Return the (x, y) coordinate for the center point of the cell that contains the specified text.  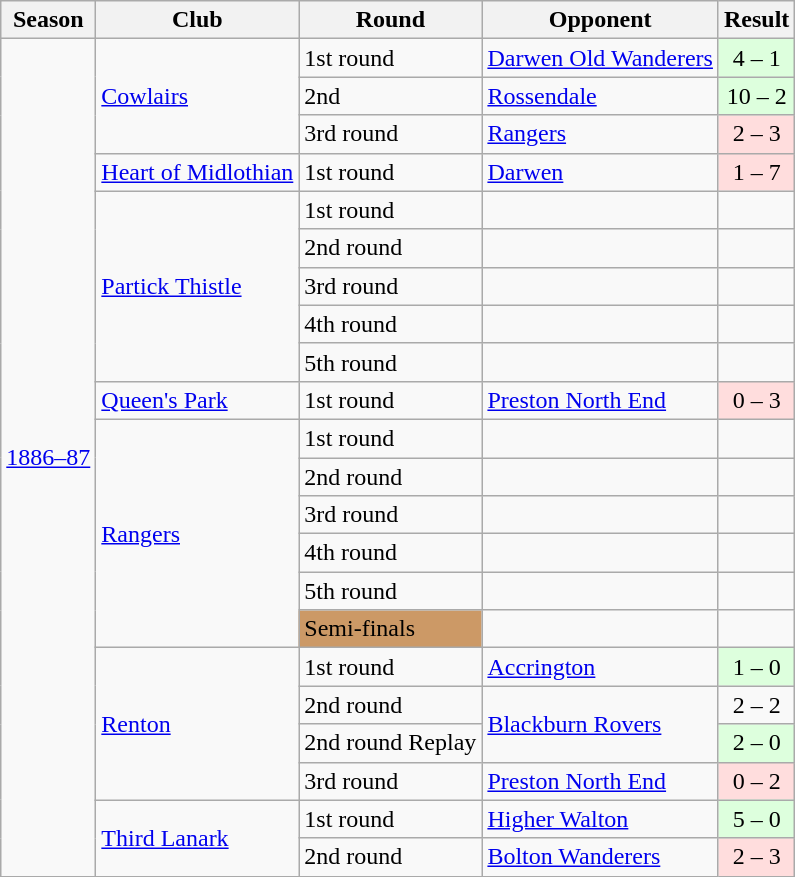
2 – 2 (756, 705)
Third Lanark (198, 838)
Cowlairs (198, 96)
4 – 1 (756, 58)
Rossendale (600, 96)
Semi-finals (390, 629)
Darwen (600, 172)
Higher Walton (600, 819)
2nd (390, 96)
10 – 2 (756, 96)
Heart of Midlothian (198, 172)
5 – 0 (756, 819)
Round (390, 20)
2 – 0 (756, 743)
Season (48, 20)
Partick Thistle (198, 286)
Accrington (600, 667)
Queen's Park (198, 400)
Result (756, 20)
Opponent (600, 20)
1 – 7 (756, 172)
1886–87 (48, 458)
Blackburn Rovers (600, 724)
2nd round Replay (390, 743)
Darwen Old Wanderers (600, 58)
Bolton Wanderers (600, 857)
1 – 0 (756, 667)
0 – 2 (756, 781)
Renton (198, 724)
0 – 3 (756, 400)
Club (198, 20)
